Return the [x, y] coordinate for the center point of the cell that contains the specified text.  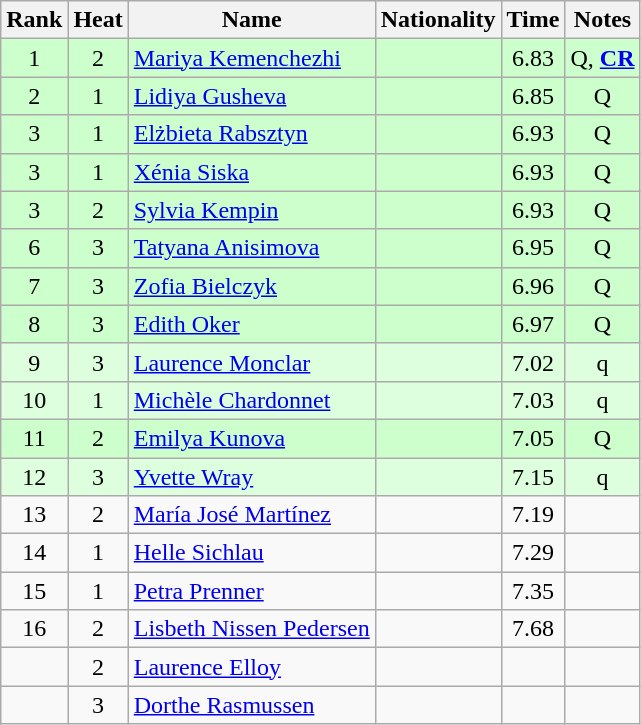
Q, CR [602, 58]
7.15 [533, 477]
11 [34, 438]
Zofia Bielczyk [252, 286]
7.29 [533, 553]
7.68 [533, 629]
Name [252, 20]
7.05 [533, 438]
14 [34, 553]
7 [34, 286]
6.83 [533, 58]
6.97 [533, 324]
Nationality [438, 20]
Edith Oker [252, 324]
Laurence Elloy [252, 667]
Lisbeth Nissen Pedersen [252, 629]
7.19 [533, 515]
6.96 [533, 286]
15 [34, 591]
6.85 [533, 96]
7.02 [533, 362]
12 [34, 477]
Emilya Kunova [252, 438]
Time [533, 20]
Lidiya Gusheva [252, 96]
Dorthe Rasmussen [252, 705]
7.35 [533, 591]
Michèle Chardonnet [252, 400]
6.95 [533, 248]
María José Martínez [252, 515]
Rank [34, 20]
9 [34, 362]
13 [34, 515]
Sylvia Kempin [252, 210]
Laurence Monclar [252, 362]
7.03 [533, 400]
16 [34, 629]
Yvette Wray [252, 477]
Elżbieta Rabsztyn [252, 134]
Heat [98, 20]
Helle Sichlau [252, 553]
8 [34, 324]
Petra Prenner [252, 591]
Tatyana Anisimova [252, 248]
10 [34, 400]
Xénia Siska [252, 172]
6 [34, 248]
Notes [602, 20]
Mariya Kemenchezhi [252, 58]
